Identify which cell holds the provided text, then report its (X, Y) central coordinate. 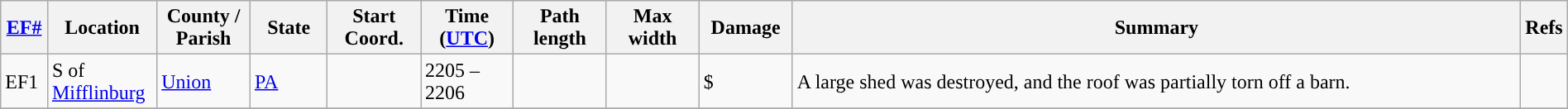
Refs (1544, 28)
Path length (560, 28)
$ (746, 81)
EF# (25, 28)
State (289, 28)
EF1 (25, 81)
Damage (746, 28)
A large shed was destroyed, and the roof was partially torn off a barn. (1156, 81)
Union (203, 81)
2205 – 2206 (466, 81)
Start Coord. (374, 28)
County / Parish (203, 28)
Summary (1156, 28)
Location (102, 28)
Time (UTC) (466, 28)
Max width (653, 28)
PA (289, 81)
S of Mifflinburg (102, 81)
